Pinpoint the cell where the given text exists, returning its (X, Y) midpoint coordinate. 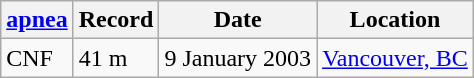
Record (116, 20)
Location (396, 20)
Date (238, 20)
9 January 2003 (238, 58)
41 m (116, 58)
apnea (37, 20)
Vancouver, BC (396, 58)
CNF (37, 58)
